Locate the cell with the specified text and output its [x, y] center coordinate. 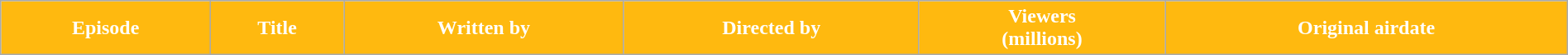
Directed by [771, 28]
Episode [106, 28]
Original airdate [1366, 28]
Title [278, 28]
Viewers(millions) [1042, 28]
Written by [485, 28]
